Pinpoint the cell where the given text exists, returning its (X, Y) midpoint coordinate. 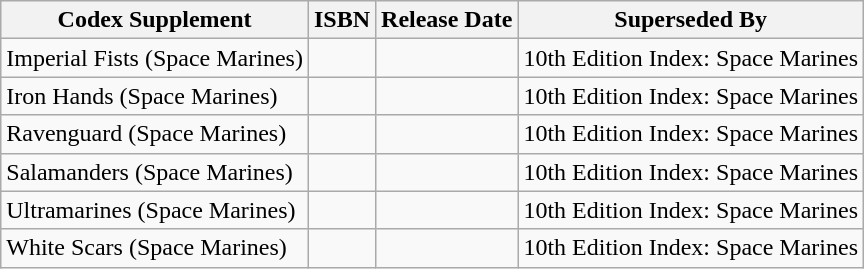
Release Date (447, 20)
Ultramarines (Space Marines) (155, 210)
Codex Supplement (155, 20)
White Scars (Space Marines) (155, 248)
Imperial Fists (Space Marines) (155, 58)
Superseded By (691, 20)
Iron Hands (Space Marines) (155, 96)
Salamanders (Space Marines) (155, 172)
Ravenguard (Space Marines) (155, 134)
ISBN (342, 20)
